Scan for the cell matching the given text and deliver its (x, y) coordinate at center. 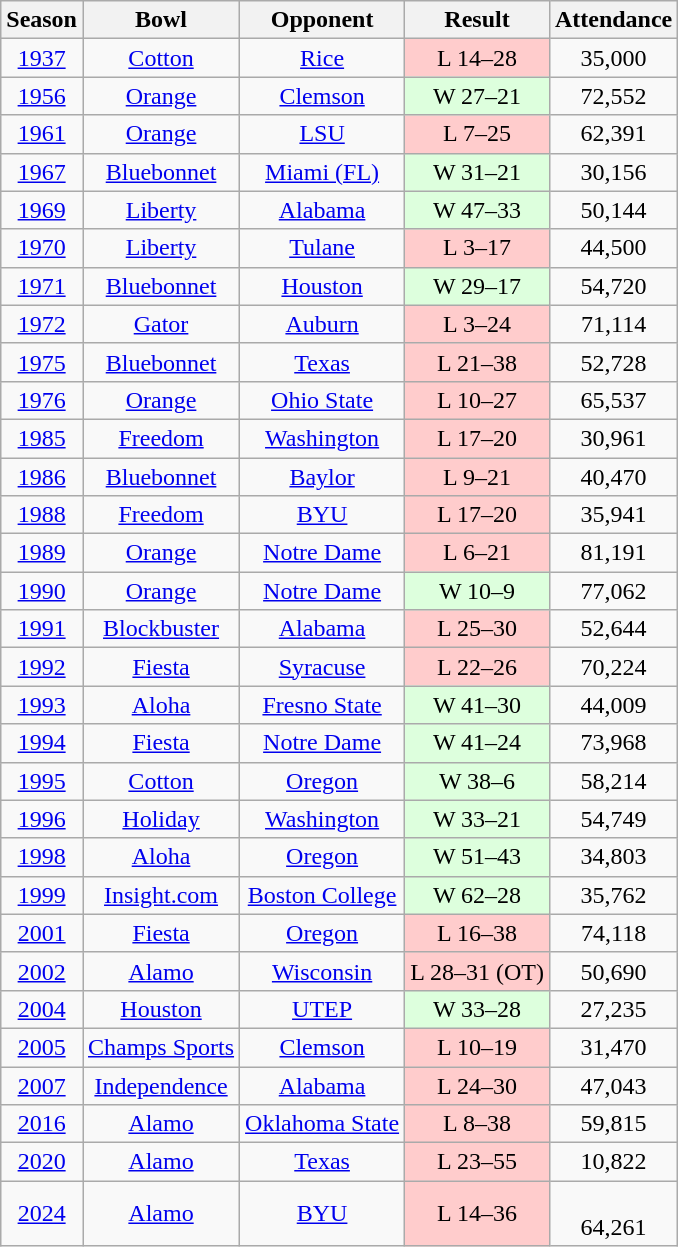
Bowl (160, 20)
LSU (322, 134)
L 10–27 (478, 400)
1971 (42, 286)
54,749 (613, 819)
W 62–28 (478, 895)
Season (42, 20)
Baylor (322, 477)
70,224 (613, 667)
W 41–30 (478, 705)
Insight.com (160, 895)
1969 (42, 210)
2005 (42, 1047)
58,214 (613, 781)
1995 (42, 781)
1992 (42, 667)
1967 (42, 172)
64,261 (613, 1214)
Attendance (613, 20)
UTEP (322, 1009)
1994 (42, 743)
81,191 (613, 553)
W 47–33 (478, 210)
W 31–21 (478, 172)
L 16–38 (478, 933)
Gator (160, 324)
L 22–26 (478, 667)
35,000 (613, 58)
Opponent (322, 20)
1993 (42, 705)
Auburn (322, 324)
L 14–36 (478, 1214)
54,720 (613, 286)
Holiday (160, 819)
1956 (42, 96)
47,043 (613, 1085)
Blockbuster (160, 629)
W 41–24 (478, 743)
W 38–6 (478, 781)
W 33–21 (478, 819)
34,803 (613, 857)
1985 (42, 438)
72,552 (613, 96)
Tulane (322, 248)
Champs Sports (160, 1047)
Independence (160, 1085)
1999 (42, 895)
1961 (42, 134)
71,114 (613, 324)
27,235 (613, 1009)
44,500 (613, 248)
30,156 (613, 172)
44,009 (613, 705)
L 9–21 (478, 477)
30,961 (613, 438)
W 51–43 (478, 857)
2007 (42, 1085)
52,644 (613, 629)
Syracuse (322, 667)
Fresno State (322, 705)
W 29–17 (478, 286)
2016 (42, 1124)
L 3–17 (478, 248)
2020 (42, 1162)
Oklahoma State (322, 1124)
65,537 (613, 400)
2024 (42, 1214)
1998 (42, 857)
1988 (42, 515)
L 8–38 (478, 1124)
10,822 (613, 1162)
62,391 (613, 134)
50,144 (613, 210)
74,118 (613, 933)
Ohio State (322, 400)
W 33–28 (478, 1009)
2001 (42, 933)
Boston College (322, 895)
52,728 (613, 362)
1937 (42, 58)
1991 (42, 629)
35,941 (613, 515)
1975 (42, 362)
35,762 (613, 895)
50,690 (613, 971)
Miami (FL) (322, 172)
L 24–30 (478, 1085)
73,968 (613, 743)
77,062 (613, 591)
L 21–38 (478, 362)
L 23–55 (478, 1162)
L 10–19 (478, 1047)
L 28–31 (OT) (478, 971)
1989 (42, 553)
Result (478, 20)
31,470 (613, 1047)
2002 (42, 971)
L 3–24 (478, 324)
2004 (42, 1009)
1976 (42, 400)
1996 (42, 819)
1990 (42, 591)
L 25–30 (478, 629)
L 7–25 (478, 134)
Rice (322, 58)
W 10–9 (478, 591)
40,470 (613, 477)
L 6–21 (478, 553)
1970 (42, 248)
L 14–28 (478, 58)
Wisconsin (322, 971)
1972 (42, 324)
1986 (42, 477)
W 27–21 (478, 96)
59,815 (613, 1124)
